Identify which cell holds the provided text, then report its [x, y] central coordinate. 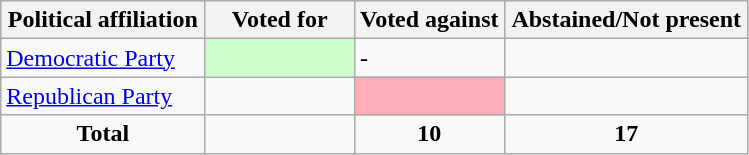
17 [626, 134]
10 [429, 134]
Voted against [429, 20]
Voted for [280, 20]
Republican Party [103, 96]
Political affiliation [103, 20]
Total [103, 134]
Democratic Party [103, 58]
- [429, 58]
Abstained/Not present [626, 20]
